Extract the (x, y) coordinate from the center of the cell holding the provided text.  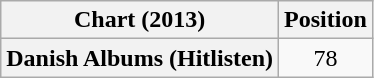
Danish Albums (Hitlisten) (140, 58)
Position (326, 20)
Chart (2013) (140, 20)
78 (326, 58)
